Return the (X, Y) coordinate for the center point of the cell that contains the specified text.  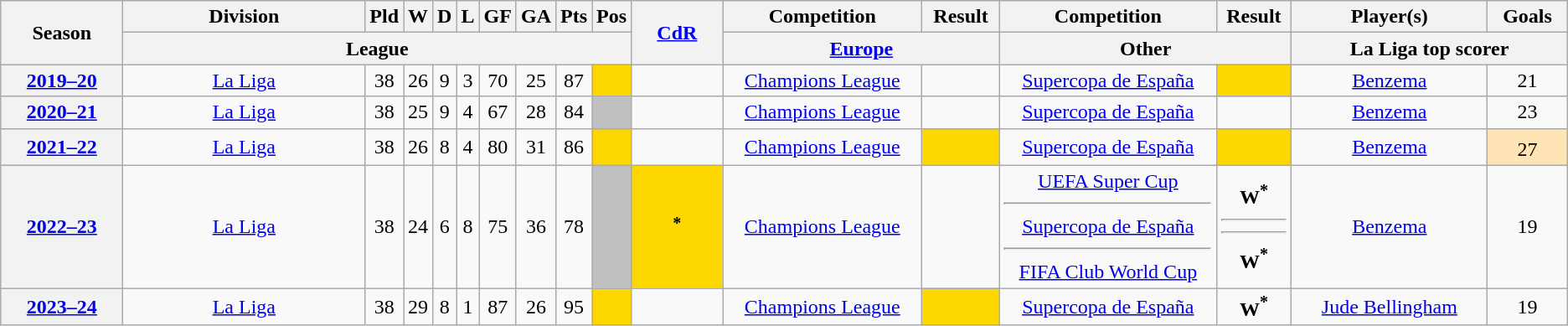
Other (1146, 49)
GA (536, 17)
31 (536, 147)
Player(s) (1390, 17)
95 (575, 307)
La Liga top scorer (1429, 49)
75 (498, 227)
21 (1528, 80)
86 (575, 147)
Pld (384, 17)
CdR (678, 33)
W*W* (1254, 227)
D (445, 17)
23 (1528, 112)
Season (62, 33)
Division (245, 17)
2022–23 (62, 227)
Europe (861, 49)
Pts (575, 17)
* (678, 227)
GF (498, 17)
70 (498, 80)
League (377, 49)
UEFA Super CupSupercopa de EspañaFIFA Club World Cup (1108, 227)
36 (536, 227)
2023–24 (62, 307)
W (419, 17)
27 (1528, 147)
28 (536, 112)
Goals (1528, 17)
3 (467, 80)
2020–21 (62, 112)
6 (445, 227)
24 (419, 227)
W* (1254, 307)
2021–22 (62, 147)
1 (467, 307)
L (467, 17)
67 (498, 112)
2019–20 (62, 80)
84 (575, 112)
80 (498, 147)
Pos (611, 17)
Jude Bellingham (1390, 307)
78 (575, 227)
29 (419, 307)
